Locate the cell with the specified text and output its (X, Y) center coordinate. 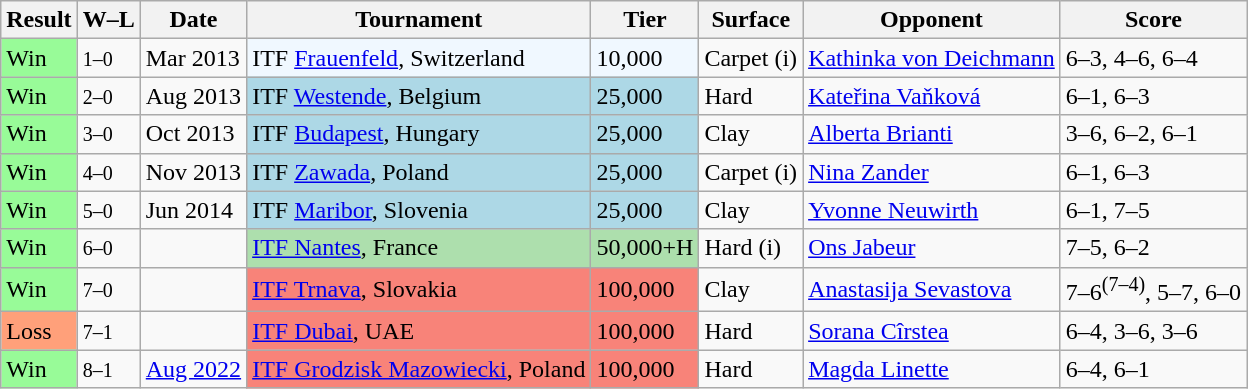
ITF Trnava, Slovakia (419, 290)
W–L (108, 20)
6–0 (108, 248)
3–0 (108, 134)
Magda Linette (932, 369)
Anastasija Sevastova (932, 290)
Tier (645, 20)
2–0 (108, 96)
Oct 2013 (193, 134)
ITF Budapest, Hungary (419, 134)
50,000+H (645, 248)
3–6, 6–2, 6–1 (1153, 134)
ITF Dubai, UAE (419, 331)
5–0 (108, 210)
Yvonne Neuwirth (932, 210)
6–4, 3–6, 3–6 (1153, 331)
Aug 2022 (193, 369)
ITF Grodzisk Mazowiecki, Poland (419, 369)
Jun 2014 (193, 210)
Nov 2013 (193, 172)
Tournament (419, 20)
Score (1153, 20)
Sorana Cîrstea (932, 331)
ITF Nantes, France (419, 248)
6–1, 7–5 (1153, 210)
Kateřina Vaňková (932, 96)
ITF Frauenfeld, Switzerland (419, 58)
4–0 (108, 172)
7–6(7–4), 5–7, 6–0 (1153, 290)
8–1 (108, 369)
7–0 (108, 290)
6–3, 4–6, 6–4 (1153, 58)
Mar 2013 (193, 58)
Alberta Brianti (932, 134)
Opponent (932, 20)
ITF Westende, Belgium (419, 96)
Date (193, 20)
Kathinka von Deichmann (932, 58)
Loss (39, 331)
Ons Jabeur (932, 248)
ITF Maribor, Slovenia (419, 210)
7–1 (108, 331)
Hard (i) (751, 248)
Result (39, 20)
1–0 (108, 58)
7–5, 6–2 (1153, 248)
10,000 (645, 58)
ITF Zawada, Poland (419, 172)
6–4, 6–1 (1153, 369)
Nina Zander (932, 172)
Aug 2013 (193, 96)
Surface (751, 20)
